Determine the (X, Y) coordinate at the center of the cell enclosing the given text.  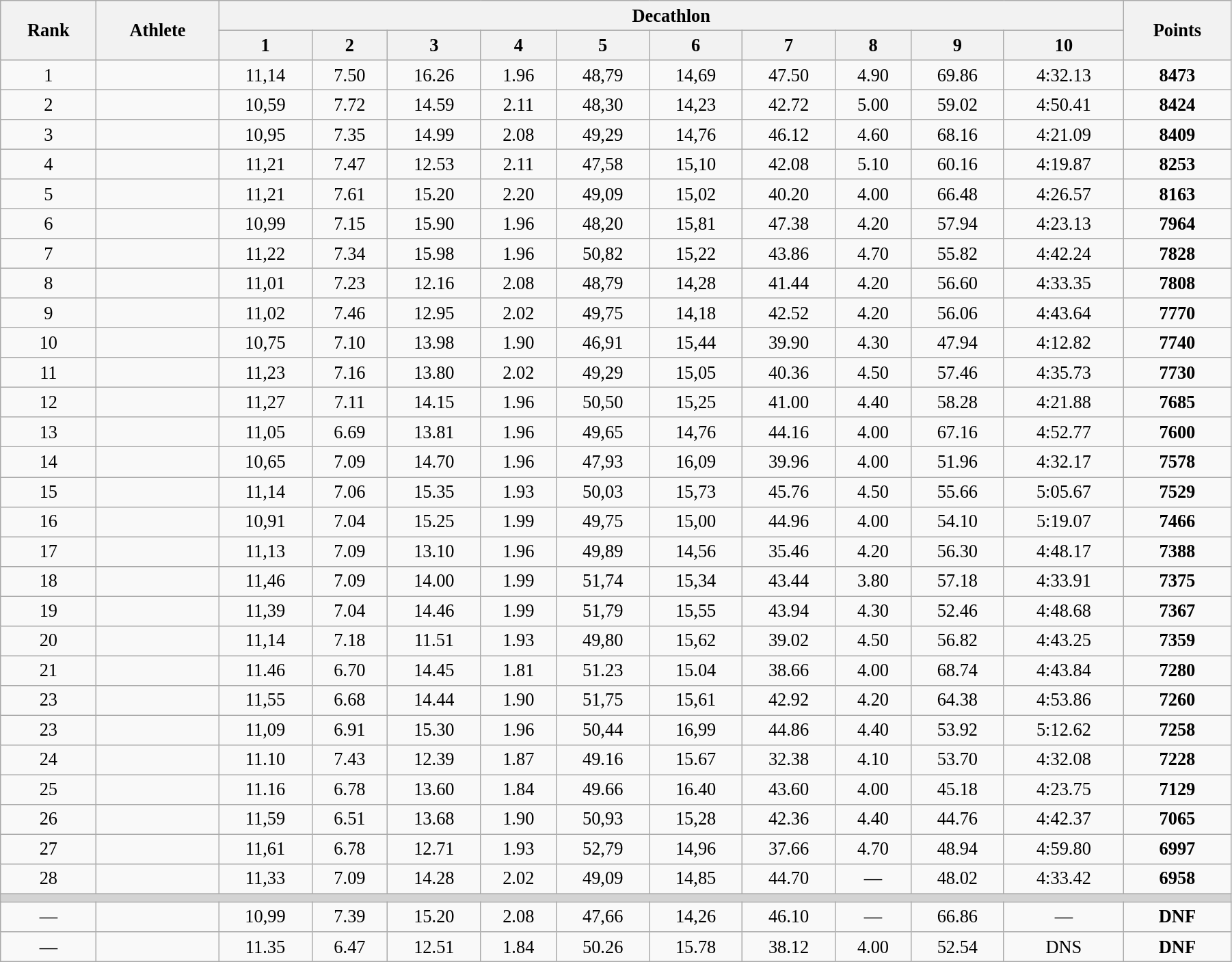
7.18 (350, 641)
11,55 (265, 700)
32.38 (789, 760)
13 (49, 432)
47,93 (603, 462)
7.11 (350, 402)
10,75 (265, 343)
15 (49, 492)
44.70 (789, 879)
52.54 (957, 946)
50,44 (603, 730)
52.46 (957, 611)
7.61 (350, 194)
7730 (1177, 373)
53.70 (957, 760)
39.02 (789, 641)
56.30 (957, 551)
15.25 (434, 522)
43.94 (789, 611)
54.10 (957, 522)
15,05 (696, 373)
35.46 (789, 551)
7388 (1177, 551)
11,33 (265, 879)
44.86 (789, 730)
6997 (1177, 849)
15,62 (696, 641)
56.06 (957, 313)
7367 (1177, 611)
21 (49, 670)
7770 (1177, 313)
6.68 (350, 700)
4:35.73 (1064, 373)
51.96 (957, 462)
49.66 (603, 790)
27 (49, 849)
7828 (1177, 254)
48.94 (957, 849)
4:59.80 (1064, 849)
15,55 (696, 611)
12.53 (434, 164)
7.23 (350, 283)
12.95 (434, 313)
6958 (1177, 879)
55.66 (957, 492)
46.10 (789, 917)
15.78 (696, 946)
7.15 (350, 224)
47.38 (789, 224)
12.39 (434, 760)
4:43.25 (1064, 641)
53.92 (957, 730)
7.06 (350, 492)
51,74 (603, 581)
14.28 (434, 879)
7260 (1177, 700)
42.72 (789, 105)
11,23 (265, 373)
8163 (1177, 194)
45.18 (957, 790)
15,25 (696, 402)
7228 (1177, 760)
1.81 (518, 670)
15.30 (434, 730)
12.71 (434, 849)
11 (49, 373)
7.34 (350, 254)
42.36 (789, 819)
7.43 (350, 760)
14.15 (434, 402)
55.82 (957, 254)
7.39 (350, 917)
4.90 (874, 75)
5.10 (874, 164)
11,59 (265, 819)
19 (49, 611)
56.60 (957, 283)
14 (49, 462)
5:12.62 (1064, 730)
68.16 (957, 135)
14,56 (696, 551)
16,09 (696, 462)
10,95 (265, 135)
4:26.57 (1064, 194)
7.16 (350, 373)
60.16 (957, 164)
57.18 (957, 581)
64.38 (957, 700)
7.35 (350, 135)
15,81 (696, 224)
13.10 (434, 551)
13.60 (434, 790)
16 (49, 522)
14.45 (434, 670)
7685 (1177, 402)
7065 (1177, 819)
4.10 (874, 760)
7466 (1177, 522)
46,91 (603, 343)
11,13 (265, 551)
11,61 (265, 849)
4.60 (874, 135)
4:42.24 (1064, 254)
11,05 (265, 432)
14.44 (434, 700)
39.90 (789, 343)
7359 (1177, 641)
7.10 (350, 343)
7740 (1177, 343)
3.80 (874, 581)
57.94 (957, 224)
7.72 (350, 105)
Decathlon (671, 15)
14,26 (696, 917)
38.12 (789, 946)
17 (49, 551)
57.46 (957, 373)
6.70 (350, 670)
14.59 (434, 105)
43.44 (789, 581)
46.12 (789, 135)
15,10 (696, 164)
4:50.41 (1064, 105)
10,91 (265, 522)
6.51 (350, 819)
11,09 (265, 730)
11.51 (434, 641)
15.90 (434, 224)
47,58 (603, 164)
DNS (1064, 946)
11,27 (265, 402)
14,69 (696, 75)
48.02 (957, 879)
Athlete (157, 30)
48,20 (603, 224)
15.35 (434, 492)
42.08 (789, 164)
15,44 (696, 343)
24 (49, 760)
14,85 (696, 879)
52,79 (603, 849)
11,46 (265, 581)
42.92 (789, 700)
50,03 (603, 492)
14.99 (434, 135)
11.16 (265, 790)
14.00 (434, 581)
Points (1177, 30)
66.86 (957, 917)
38.66 (789, 670)
14.70 (434, 462)
11.10 (265, 760)
7578 (1177, 462)
11.35 (265, 946)
51.23 (603, 670)
12.16 (434, 283)
2.20 (518, 194)
4:21.88 (1064, 402)
14,28 (696, 283)
7600 (1177, 432)
15.67 (696, 760)
20 (49, 641)
47.50 (789, 75)
14,18 (696, 313)
48,30 (603, 105)
10,59 (265, 105)
15,28 (696, 819)
16.26 (434, 75)
40.20 (789, 194)
4:32.08 (1064, 760)
25 (49, 790)
41.44 (789, 283)
15,22 (696, 254)
49,65 (603, 432)
11.46 (265, 670)
4:23.13 (1064, 224)
44.76 (957, 819)
4:19.87 (1064, 164)
11,39 (265, 611)
6.47 (350, 946)
50.26 (603, 946)
4:33.35 (1064, 283)
7280 (1177, 670)
58.28 (957, 402)
49.16 (603, 760)
44.16 (789, 432)
14,23 (696, 105)
4:53.86 (1064, 700)
28 (49, 879)
15,02 (696, 194)
16,99 (696, 730)
37.66 (789, 849)
15,00 (696, 522)
7808 (1177, 283)
4:33.91 (1064, 581)
11,22 (265, 254)
4:32.17 (1064, 462)
14.46 (434, 611)
51,75 (603, 700)
7.47 (350, 164)
49,80 (603, 641)
4:42.37 (1064, 819)
7529 (1177, 492)
4:23.75 (1064, 790)
12.51 (434, 946)
39.96 (789, 462)
13.68 (434, 819)
47.94 (957, 343)
7.46 (350, 313)
13.80 (434, 373)
14,96 (696, 849)
6.91 (350, 730)
68.74 (957, 670)
Rank (49, 30)
43.60 (789, 790)
16.40 (696, 790)
7258 (1177, 730)
4:43.84 (1064, 670)
15,34 (696, 581)
50,50 (603, 402)
13.98 (434, 343)
4:21.09 (1064, 135)
4:33.42 (1064, 879)
43.86 (789, 254)
5:05.67 (1064, 492)
5:19.07 (1064, 522)
67.16 (957, 432)
15,73 (696, 492)
44.96 (789, 522)
47,66 (603, 917)
56.82 (957, 641)
69.86 (957, 75)
7375 (1177, 581)
49,89 (603, 551)
4:48.68 (1064, 611)
66.48 (957, 194)
8253 (1177, 164)
50,93 (603, 819)
4:48.17 (1064, 551)
40.36 (789, 373)
15.04 (696, 670)
59.02 (957, 105)
8424 (1177, 105)
4:52.77 (1064, 432)
18 (49, 581)
26 (49, 819)
4:12.82 (1064, 343)
4:32.13 (1064, 75)
11,01 (265, 283)
45.76 (789, 492)
15.98 (434, 254)
12 (49, 402)
4:43.64 (1064, 313)
7.50 (350, 75)
42.52 (789, 313)
50,82 (603, 254)
51,79 (603, 611)
1.87 (518, 760)
6.69 (350, 432)
5.00 (874, 105)
10,65 (265, 462)
41.00 (789, 402)
15,61 (696, 700)
8409 (1177, 135)
7129 (1177, 790)
11,02 (265, 313)
13.81 (434, 432)
8473 (1177, 75)
7964 (1177, 224)
